Search for the cell housing the specified text and yield its (X, Y) center coordinate. 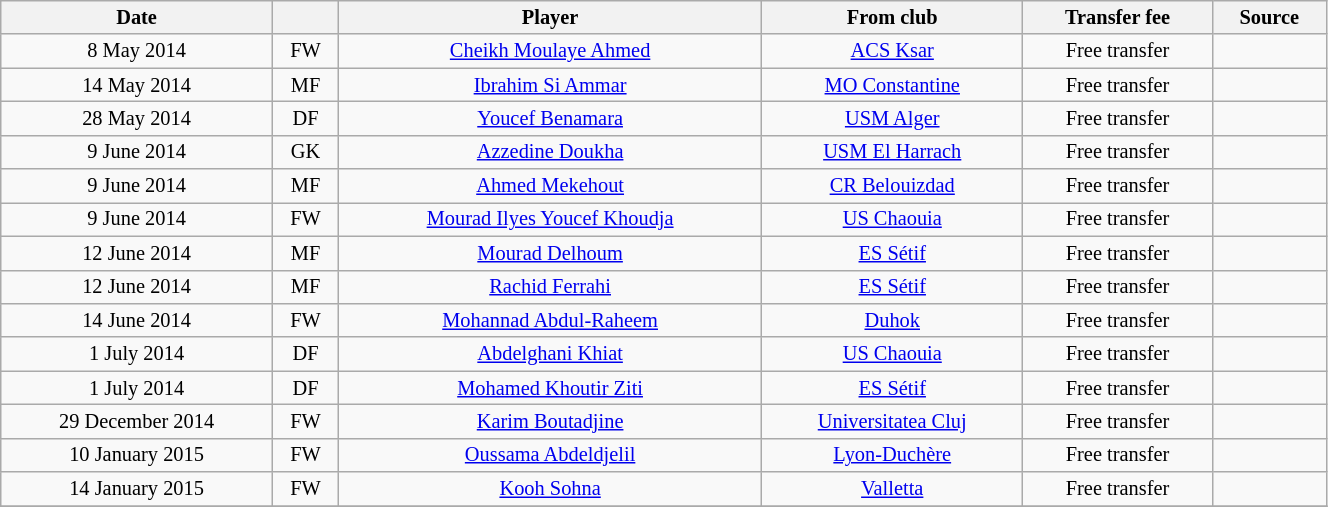
14 June 2014 (137, 320)
USM Alger (892, 118)
Lyon-Duchère (892, 455)
Universitatea Cluj (892, 421)
MO Constantine (892, 85)
Source (1269, 17)
Mourad Ilyes Youcef Khoudja (550, 219)
Rachid Ferrahi (550, 287)
Kooh Sohna (550, 489)
Oussama Abdeldjelil (550, 455)
Transfer fee (1118, 17)
8 May 2014 (137, 51)
Valletta (892, 489)
Mourad Delhoum (550, 253)
29 December 2014 (137, 421)
Ibrahim Si Ammar (550, 85)
14 May 2014 (137, 85)
From club (892, 17)
Duhok (892, 320)
CR Belouizdad (892, 186)
Date (137, 17)
14 January 2015 (137, 489)
GK (305, 152)
Abdelghani Khiat (550, 354)
Ahmed Mekehout (550, 186)
28 May 2014 (137, 118)
10 January 2015 (137, 455)
Youcef Benamara (550, 118)
Cheikh Moulaye Ahmed (550, 51)
Mohannad Abdul-Raheem (550, 320)
ACS Ksar (892, 51)
Player (550, 17)
Mohamed Khoutir Ziti (550, 388)
Karim Boutadjine (550, 421)
USM El Harrach (892, 152)
Azzedine Doukha (550, 152)
